Detect which cell encompasses the target text, then output its [X, Y] center coordinate. 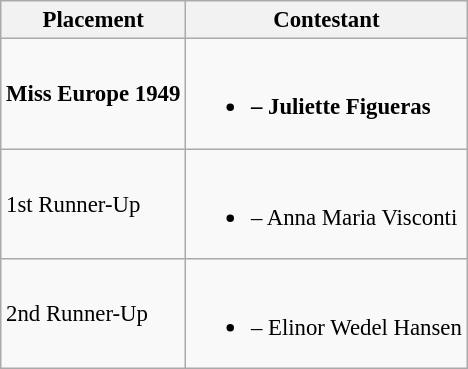
1st Runner-Up [94, 204]
– Elinor Wedel Hansen [327, 314]
Contestant [327, 20]
Miss Europe 1949 [94, 94]
Placement [94, 20]
– Anna Maria Visconti [327, 204]
2nd Runner-Up [94, 314]
– Juliette Figueras [327, 94]
